Extract the [x, y] coordinate from the center of the cell holding the provided text.  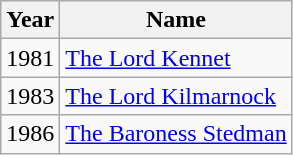
1981 [30, 58]
The Lord Kilmarnock [176, 96]
Name [176, 20]
The Lord Kennet [176, 58]
1983 [30, 96]
1986 [30, 134]
Year [30, 20]
The Baroness Stedman [176, 134]
